From the cell containing the given text, extract its center point as (X, Y) coordinate. 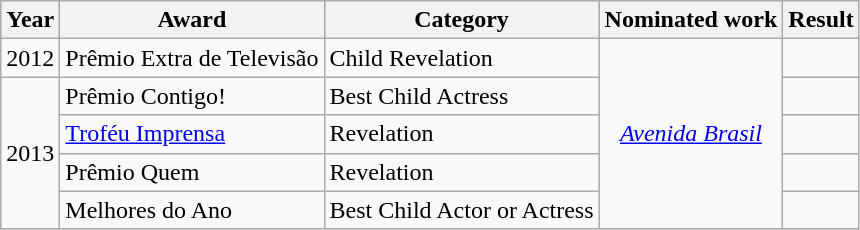
Melhores do Ano (192, 210)
2012 (30, 58)
Nominated work (691, 20)
Result (821, 20)
Category (462, 20)
Best Child Actor or Actress (462, 210)
Prêmio Extra de Televisão (192, 58)
Avenida Brasil (691, 134)
Best Child Actress (462, 96)
Year (30, 20)
Prêmio Contigo! (192, 96)
Troféu Imprensa (192, 134)
Award (192, 20)
Child Revelation (462, 58)
2013 (30, 153)
Prêmio Quem (192, 172)
